Pinpoint the cell where the given text exists, returning its [x, y] midpoint coordinate. 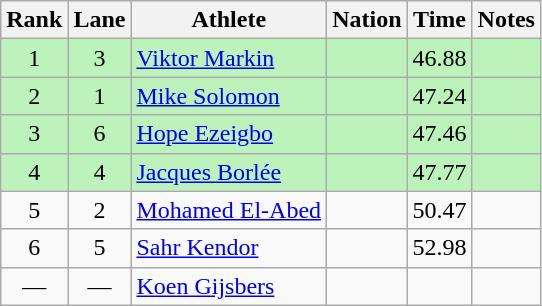
47.77 [440, 172]
47.24 [440, 96]
Lane [100, 20]
Rank [34, 20]
Koen Gijsbers [229, 286]
Notes [506, 20]
52.98 [440, 248]
Nation [367, 20]
Viktor Markin [229, 58]
Mohamed El-Abed [229, 210]
50.47 [440, 210]
Athlete [229, 20]
Jacques Borlée [229, 172]
Sahr Kendor [229, 248]
Time [440, 20]
Hope Ezeigbo [229, 134]
47.46 [440, 134]
46.88 [440, 58]
Mike Solomon [229, 96]
